Output the [x, y] coordinate of the center of the cell containing the given text.  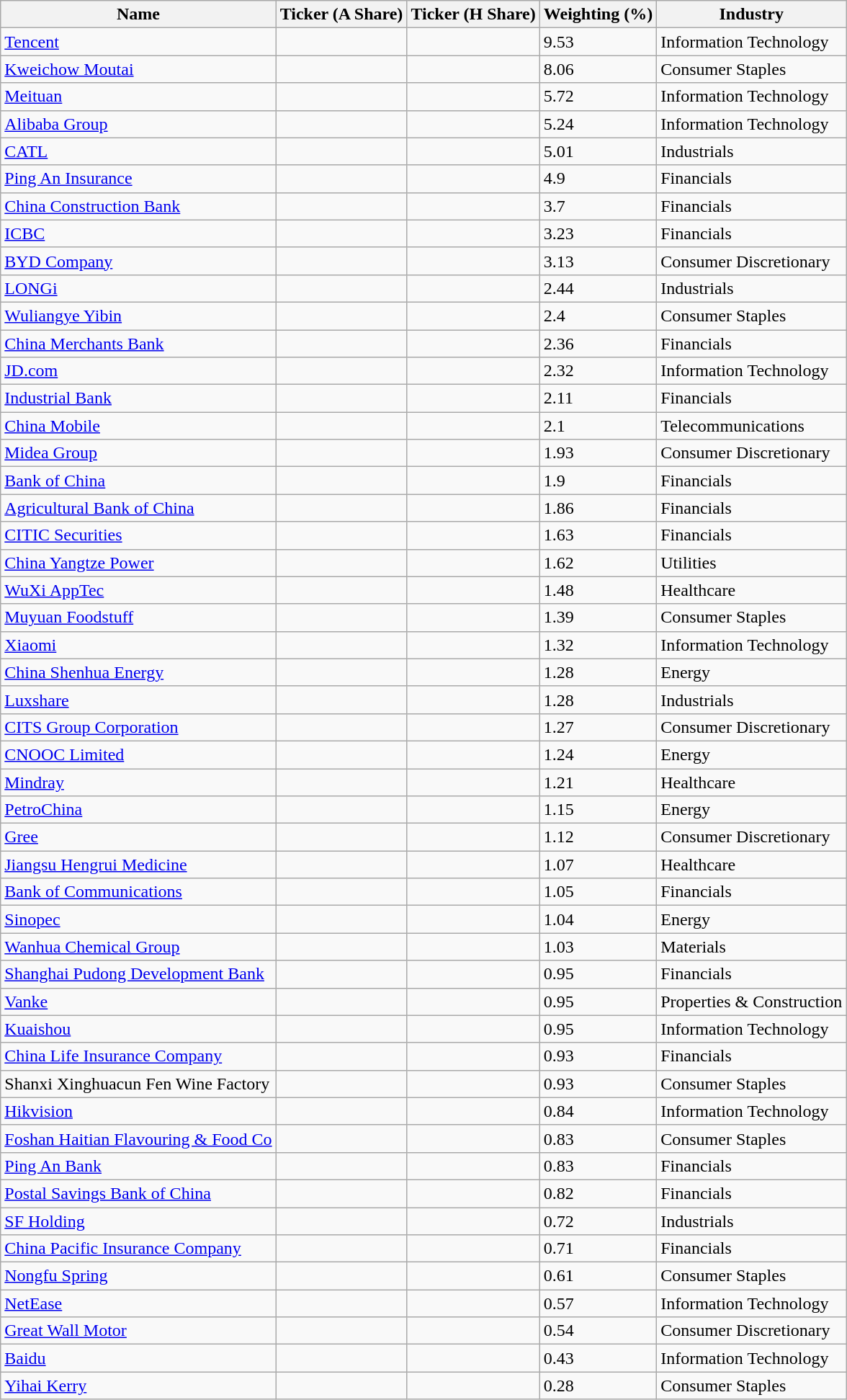
1.21 [598, 782]
1.27 [598, 727]
1.04 [598, 919]
Ticker (A Share) [341, 14]
Muyuan Foodstuff [138, 617]
Great Wall Motor [138, 1331]
Gree [138, 837]
Yihai Kerry [138, 1386]
Telecommunications [752, 426]
1.03 [598, 947]
Nongfu Spring [138, 1276]
Agricultural Bank of China [138, 508]
JD.com [138, 371]
Alibaba Group [138, 124]
Kweichow Moutai [138, 69]
Foshan Haitian Flavouring & Food Co [138, 1138]
China Mobile [138, 426]
China Merchants Bank [138, 344]
China Yangtze Power [138, 563]
1.07 [598, 865]
1.93 [598, 453]
2.36 [598, 344]
Utilities [752, 563]
Sinopec [138, 919]
Bank of Communications [138, 892]
SF Holding [138, 1221]
China Shenhua Energy [138, 672]
Industrial Bank [138, 398]
0.61 [598, 1276]
0.71 [598, 1249]
2.11 [598, 398]
Ping An Insurance [138, 179]
CATL [138, 151]
2.1 [598, 426]
Kuaishou [138, 1029]
Luxshare [138, 700]
Baidu [138, 1358]
3.23 [598, 233]
Name [138, 14]
9.53 [598, 42]
2.4 [598, 316]
China Construction Bank [138, 206]
Weighting (%) [598, 14]
Shanghai Pudong Development Bank [138, 974]
LONGi [138, 288]
CITIC Securities [138, 535]
3.7 [598, 206]
China Pacific Insurance Company [138, 1249]
5.24 [598, 124]
1.24 [598, 754]
Tencent [138, 42]
2.32 [598, 371]
5.72 [598, 97]
Jiangsu Hengrui Medicine [138, 865]
Mindray [138, 782]
1.48 [598, 590]
Ticker (H Share) [473, 14]
Shanxi Xinghuacun Fen Wine Factory [138, 1084]
0.84 [598, 1111]
Xiaomi [138, 645]
0.82 [598, 1193]
ICBC [138, 233]
Hikvision [138, 1111]
0.43 [598, 1358]
5.01 [598, 151]
WuXi AppTec [138, 590]
4.9 [598, 179]
Wanhua Chemical Group [138, 947]
1.39 [598, 617]
0.72 [598, 1221]
8.06 [598, 69]
BYD Company [138, 261]
Properties & Construction [752, 1002]
Postal Savings Bank of China [138, 1193]
2.44 [598, 288]
Midea Group [138, 453]
1.9 [598, 481]
Ping An Bank [138, 1166]
1.86 [598, 508]
1.15 [598, 810]
1.62 [598, 563]
Industry [752, 14]
CITS Group Corporation [138, 727]
China Life Insurance Company [138, 1056]
0.54 [598, 1331]
0.57 [598, 1303]
Bank of China [138, 481]
Vanke [138, 1002]
1.05 [598, 892]
CNOOC Limited [138, 754]
Meituan [138, 97]
Wuliangye Yibin [138, 316]
1.12 [598, 837]
3.13 [598, 261]
NetEase [138, 1303]
PetroChina [138, 810]
1.32 [598, 645]
1.63 [598, 535]
0.28 [598, 1386]
Materials [752, 947]
